For the text-containing cell, return its midpoint in [X, Y] coordinate format. 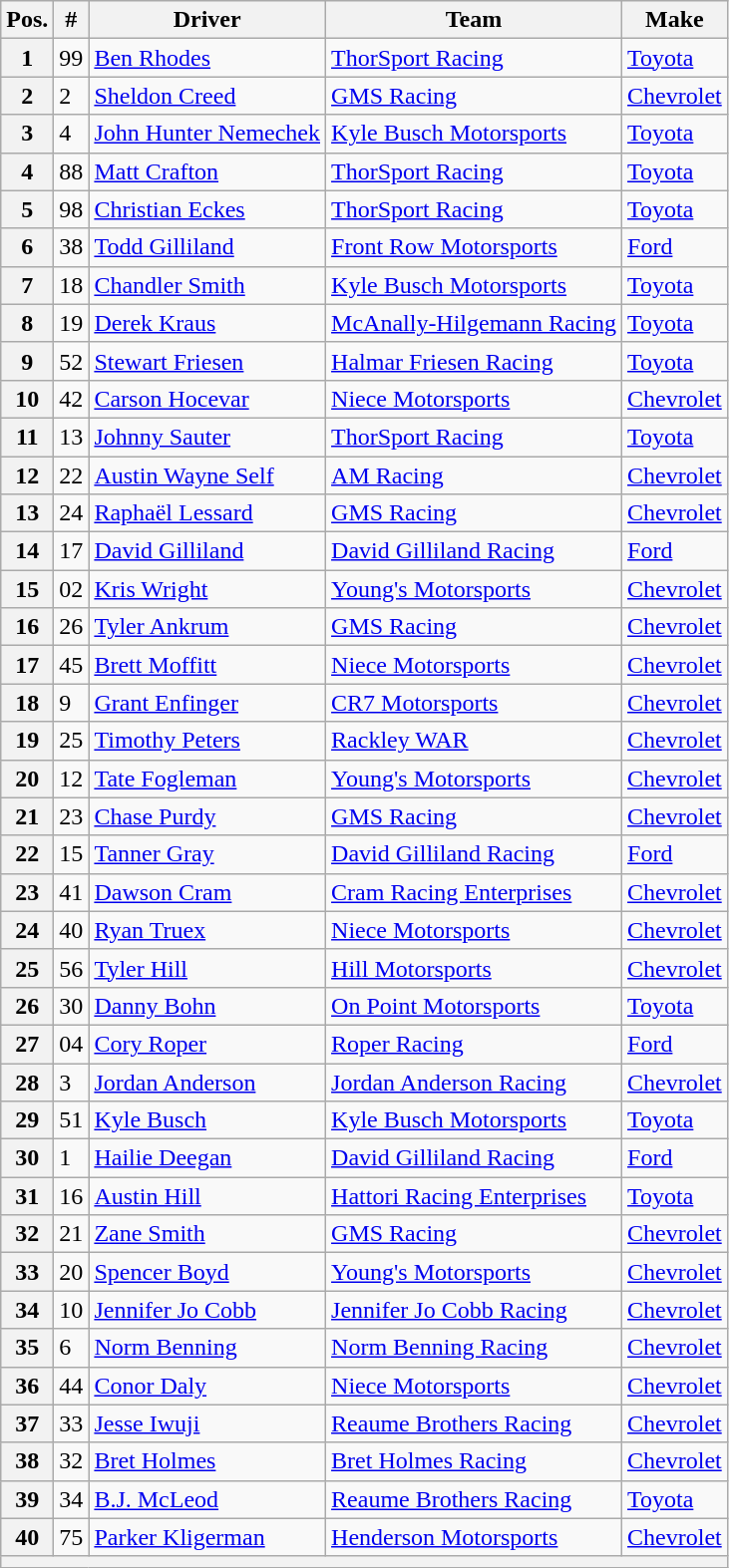
Halmar Friesen Racing [475, 361]
Norm Benning Racing [475, 1348]
44 [72, 1386]
Zane Smith [207, 1234]
Todd Gilliland [207, 247]
29 [28, 1120]
Tyler Ankrum [207, 627]
Jordan Anderson [207, 1082]
36 [28, 1386]
Team [475, 20]
Stewart Friesen [207, 361]
Jordan Anderson Racing [475, 1082]
Tate Fogleman [207, 779]
Matt Crafton [207, 171]
Grant Enfinger [207, 703]
Norm Benning [207, 1348]
Henderson Motorsports [475, 1537]
Pos. [28, 20]
99 [72, 58]
31 [28, 1196]
Ryan Truex [207, 930]
Chandler Smith [207, 285]
Driver [207, 20]
98 [72, 209]
52 [72, 361]
28 [28, 1082]
Derek Kraus [207, 323]
Rackley WAR [475, 741]
Kyle Busch [207, 1120]
Conor Daly [207, 1386]
Hailie Deegan [207, 1158]
37 [28, 1423]
04 [72, 1044]
Parker Kligerman [207, 1537]
7 [28, 285]
35 [28, 1348]
Danny Bohn [207, 1006]
51 [72, 1120]
Tanner Gray [207, 854]
88 [72, 171]
John Hunter Nemechek [207, 134]
75 [72, 1537]
Sheldon Creed [207, 96]
Ben Rhodes [207, 58]
41 [72, 892]
Cory Roper [207, 1044]
Austin Wayne Self [207, 475]
Jesse Iwuji [207, 1423]
Christian Eckes [207, 209]
Dawson Cram [207, 892]
David Gilliland [207, 551]
# [72, 20]
27 [28, 1044]
Front Row Motorsports [475, 247]
5 [28, 209]
Spencer Boyd [207, 1272]
Bret Holmes [207, 1461]
Tyler Hill [207, 968]
AM Racing [475, 475]
Jennifer Jo Cobb Racing [475, 1310]
8 [28, 323]
Johnny Sauter [207, 437]
Timothy Peters [207, 741]
02 [72, 589]
Roper Racing [475, 1044]
Chase Purdy [207, 816]
Hill Motorsports [475, 968]
11 [28, 437]
Hattori Racing Enterprises [475, 1196]
56 [72, 968]
Cram Racing Enterprises [475, 892]
14 [28, 551]
Bret Holmes Racing [475, 1461]
Austin Hill [207, 1196]
McAnally-Hilgemann Racing [475, 323]
45 [72, 665]
42 [72, 399]
Carson Hocevar [207, 399]
Make [675, 20]
Raphaël Lessard [207, 513]
CR7 Motorsports [475, 703]
Brett Moffitt [207, 665]
B.J. McLeod [207, 1499]
Jennifer Jo Cobb [207, 1310]
Kris Wright [207, 589]
39 [28, 1499]
On Point Motorsports [475, 1006]
